Output the (x, y) coordinate of the center of the cell containing the given text.  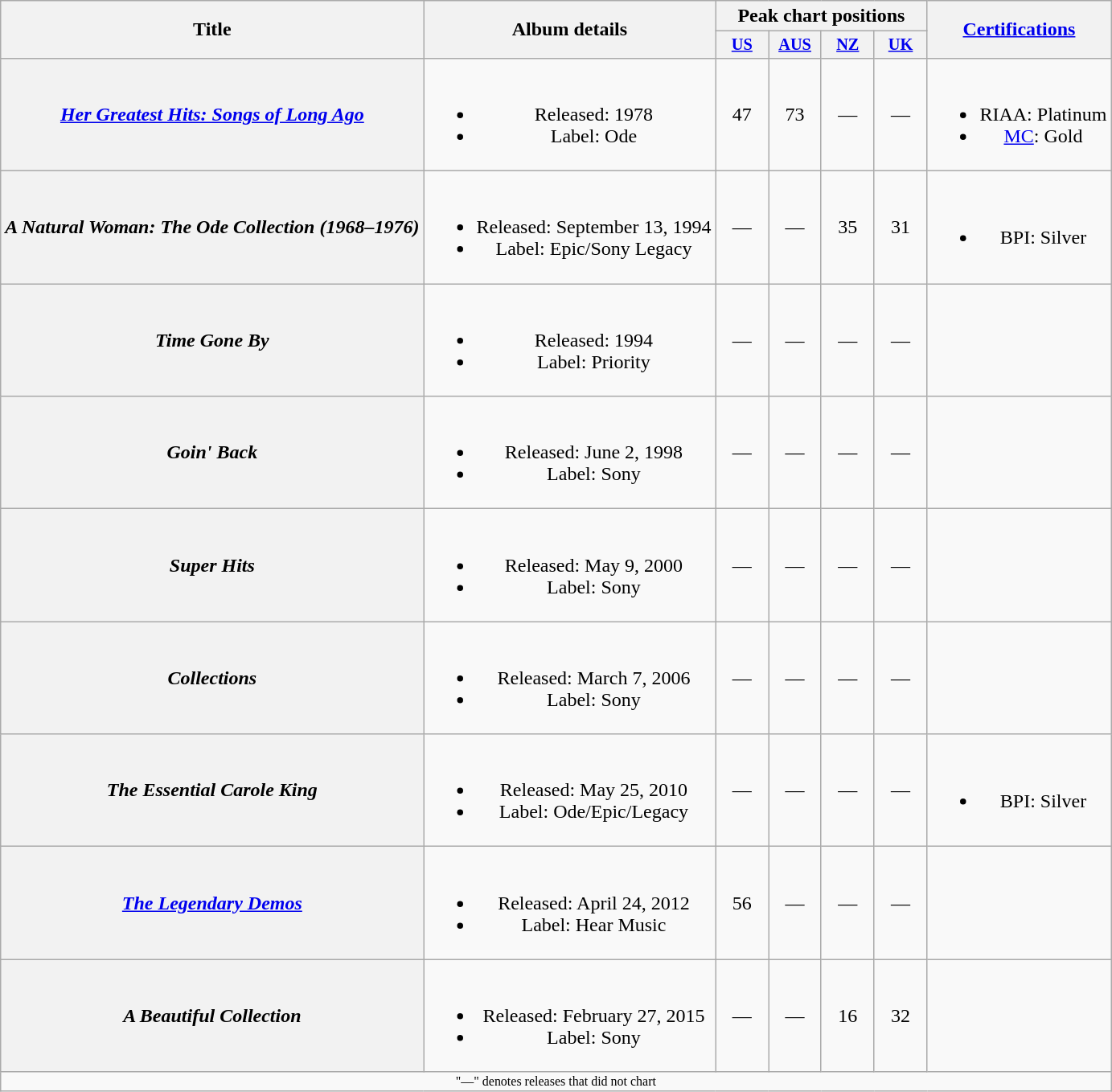
Goin' Back (212, 453)
Released: February 27, 2015Label: Sony (569, 1016)
NZ (847, 45)
A Natural Woman: The Ode Collection (1968–1976) (212, 228)
Released: April 24, 2012Label: Hear Music (569, 903)
Album details (569, 30)
31 (901, 228)
Released: September 13, 1994Label: Epic/Sony Legacy (569, 228)
The Essential Carole King (212, 790)
RIAA: PlatinumMC: Gold (1020, 114)
73 (795, 114)
Released: 1978Label: Ode (569, 114)
A Beautiful Collection (212, 1016)
47 (742, 114)
AUS (795, 45)
Super Hits (212, 565)
Collections (212, 678)
Certifications (1020, 30)
32 (901, 1016)
US (742, 45)
UK (901, 45)
The Legendary Demos (212, 903)
Released: June 2, 1998Label: Sony (569, 453)
16 (847, 1016)
Released: March 7, 2006Label: Sony (569, 678)
Released: May 25, 2010Label: Ode/Epic/Legacy (569, 790)
"—" denotes releases that did not chart (556, 1082)
Released: 1994Label: Priority (569, 340)
56 (742, 903)
Peak chart positions (822, 16)
35 (847, 228)
Time Gone By (212, 340)
Title (212, 30)
Released: May 9, 2000Label: Sony (569, 565)
Her Greatest Hits: Songs of Long Ago (212, 114)
